Extract the [x, y] coordinate from the center of the cell holding the provided text.  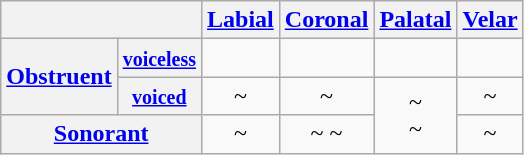
Labial [241, 20]
Coronal [326, 20]
Palatal [416, 20]
Velar [490, 20]
voiceless [159, 58]
Sonorant [102, 134]
Obstruent [59, 77]
voiced [159, 96]
